Scan for the cell matching the given text and deliver its (X, Y) coordinate at center. 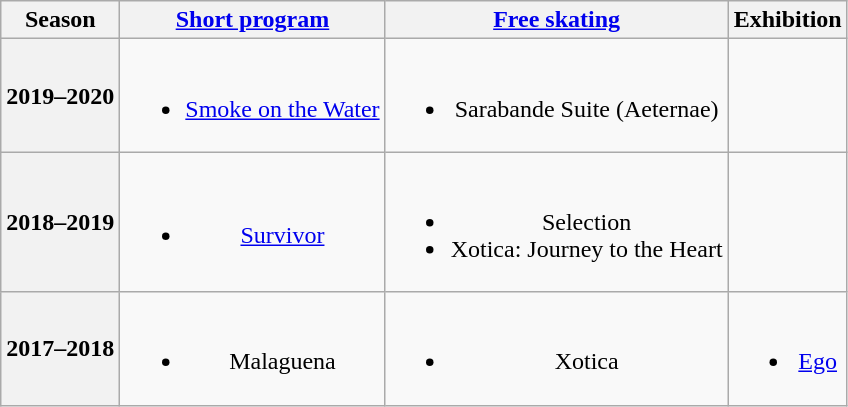
Sarabande Suite (Aeternae) (556, 96)
Selection Xotica: Journey to the Heart (556, 222)
Ego (788, 348)
Free skating (556, 20)
Season (60, 20)
Survivor (252, 222)
Exhibition (788, 20)
Smoke on the Water (252, 96)
2017–2018 (60, 348)
Short program (252, 20)
Malaguena (252, 348)
2019–2020 (60, 96)
Xotica (556, 348)
2018–2019 (60, 222)
